Search for the cell housing the specified text and yield its (X, Y) center coordinate. 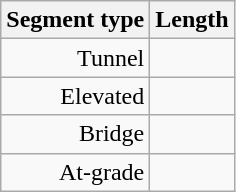
Bridge (76, 134)
Segment type (76, 20)
Length (192, 20)
At-grade (76, 172)
Tunnel (76, 58)
Elevated (76, 96)
